Output the (X, Y) coordinate of the center of the cell containing the given text.  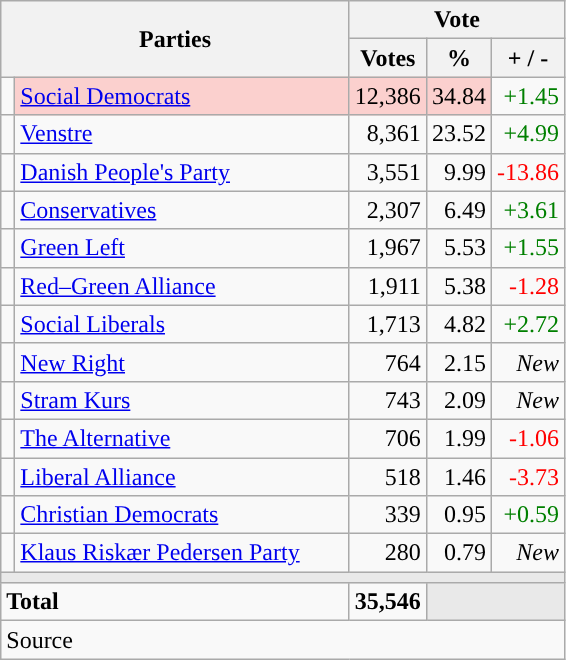
Venstre (182, 134)
Conservatives (182, 210)
+1.55 (528, 248)
6.49 (458, 210)
Christian Democrats (182, 515)
5.53 (458, 248)
1,967 (388, 248)
+2.72 (528, 324)
23.52 (458, 134)
2.15 (458, 362)
2.09 (458, 400)
1,713 (388, 324)
-1.06 (528, 438)
518 (388, 477)
1,911 (388, 286)
706 (388, 438)
Stram Kurs (182, 400)
Social Liberals (182, 324)
-13.86 (528, 172)
Source (283, 640)
34.84 (458, 96)
4.82 (458, 324)
Total (176, 602)
Liberal Alliance (182, 477)
339 (388, 515)
1.46 (458, 477)
+4.99 (528, 134)
5.38 (458, 286)
-3.73 (528, 477)
1.99 (458, 438)
0.95 (458, 515)
Danish People's Party (182, 172)
Red–Green Alliance (182, 286)
3,551 (388, 172)
-1.28 (528, 286)
Vote (456, 20)
The Alternative (182, 438)
743 (388, 400)
+3.61 (528, 210)
280 (388, 553)
0.79 (458, 553)
Social Democrats (182, 96)
9.99 (458, 172)
Green Left (182, 248)
2,307 (388, 210)
35,546 (388, 602)
Klaus Riskær Pedersen Party (182, 553)
+0.59 (528, 515)
Votes (388, 58)
Parties (176, 39)
+ / - (528, 58)
% (458, 58)
New Right (182, 362)
764 (388, 362)
12,386 (388, 96)
+1.45 (528, 96)
8,361 (388, 134)
